Extract the [x, y] coordinate from the center of the cell holding the provided text.  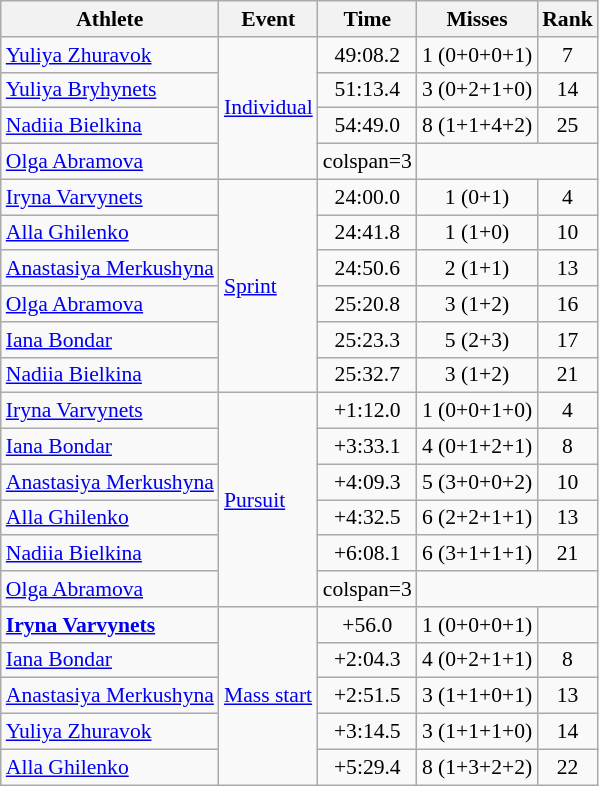
8 (1+1+4+2) [477, 126]
25 [568, 126]
+56.0 [368, 625]
25:20.8 [368, 304]
8 (1+3+2+2) [477, 767]
49:08.2 [368, 55]
+4:09.3 [368, 482]
Mass start [268, 696]
Event [268, 19]
Individual [268, 108]
5 (2+3) [477, 340]
4 (0+2+1+1) [477, 660]
Pursuit [268, 500]
6 (3+1+1+1) [477, 554]
+6:08.1 [368, 554]
25:32.7 [368, 375]
4 (0+1+2+1) [477, 447]
7 [568, 55]
+2:51.5 [368, 696]
1 (0+0+1+0) [477, 411]
+4:32.5 [368, 518]
+2:04.3 [368, 660]
2 (1+1) [477, 269]
6 (2+2+1+1) [477, 518]
+1:12.0 [368, 411]
3 (0+2+1+0) [477, 90]
1 (1+0) [477, 233]
22 [568, 767]
+3:14.5 [368, 732]
Rank [568, 19]
Misses [477, 19]
24:50.6 [368, 269]
16 [568, 304]
+5:29.4 [368, 767]
54:49.0 [368, 126]
3 (1+1+1+0) [477, 732]
5 (3+0+0+2) [477, 482]
Time [368, 19]
24:00.0 [368, 197]
17 [568, 340]
Yuliya Bryhynets [110, 90]
1 (0+1) [477, 197]
24:41.8 [368, 233]
+3:33.1 [368, 447]
Sprint [268, 286]
3 (1+1+0+1) [477, 696]
51:13.4 [368, 90]
Athlete [110, 19]
25:23.3 [368, 340]
